Scan for the cell matching the given text and deliver its [x, y] coordinate at center. 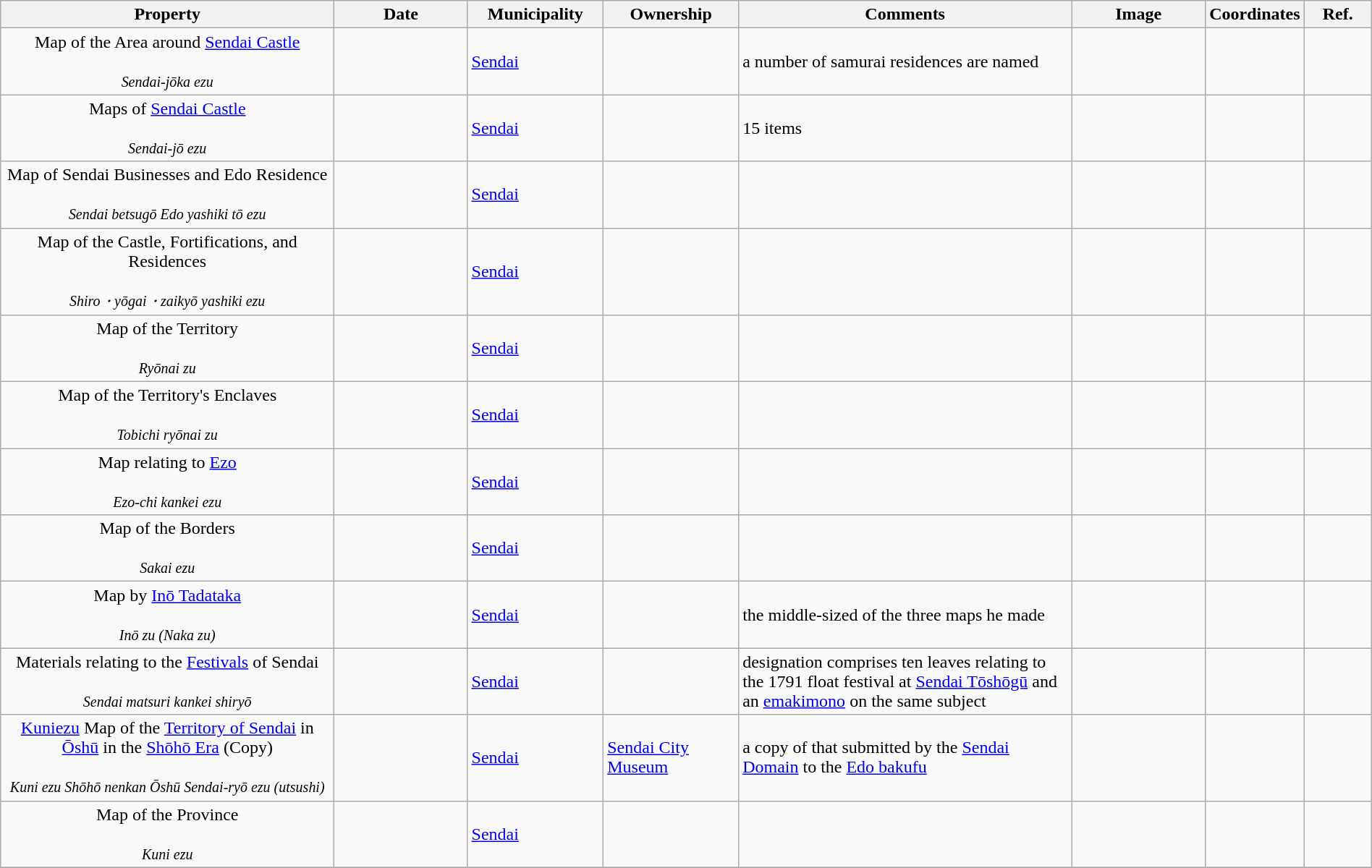
Map of the Castle, Fortifications, and ResidencesShiro・yōgai・zaikyō yashiki ezu [168, 272]
Map by Inō TadatakaInō zu (Naka zu) [168, 615]
Coordinates [1255, 14]
Map of the TerritoryRyōnai zu [168, 349]
Image [1139, 14]
Map of Sendai Businesses and Edo ResidenceSendai betsugō Edo yashiki tō ezu [168, 195]
Ref. [1337, 14]
15 items [905, 128]
Map of the ProvinceKuni ezu [168, 834]
Comments [905, 14]
Map of the Territory's EnclavesTobichi ryōnai zu [168, 415]
Municipality [535, 14]
Map of the BordersSakai ezu [168, 548]
Map of the Area around Sendai CastleSendai-jōka ezu [168, 61]
designation comprises ten leaves relating to the 1791 float festival at Sendai Tōshōgū and an emakimono on the same subject [905, 681]
Date [401, 14]
a copy of that submitted by the Sendai Domain to the Edo bakufu [905, 758]
Map relating to EzoEzo-chi kankei ezu [168, 482]
Sendai City Museum [672, 758]
Maps of Sendai CastleSendai-jō ezu [168, 128]
Materials relating to the Festivals of SendaiSendai matsuri kankei shiryō [168, 681]
a number of samurai residences are named [905, 61]
the middle-sized of the three maps he made [905, 615]
Property [168, 14]
Ownership [672, 14]
Kuniezu Map of the Territory of Sendai in Ōshū in the Shōhō Era (Copy)Kuni ezu Shōhō nenkan Ōshū Sendai-ryō ezu (utsushi) [168, 758]
